Determine the (x, y) coordinate at the center of the cell enclosing the given text.  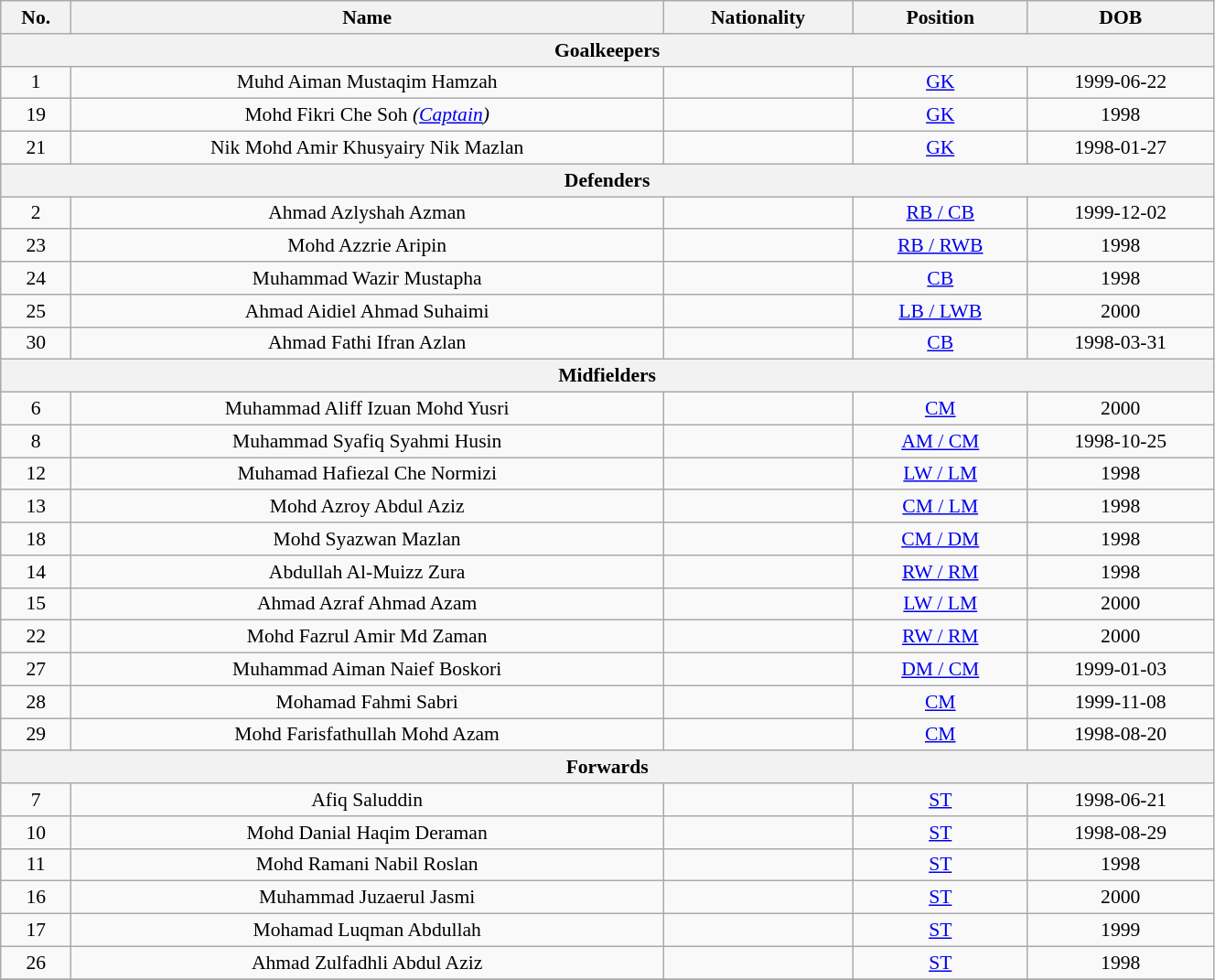
18 (37, 539)
Mohd Fikri Che Soh (Captain) (368, 115)
21 (37, 148)
2 (37, 213)
15 (37, 604)
Mohamad Fahmi Sabri (368, 702)
Name (368, 17)
Forwards (607, 768)
Muhamad Hafiezal Che Normizi (368, 474)
Abdullah Al-Muizz Zura (368, 572)
1999-06-22 (1121, 82)
Muhammad Aliff Izuan Mohd Yusri (368, 409)
Muhammad Juzaerul Jasmi (368, 898)
22 (37, 637)
Mohd Farisfathullah Mohd Azam (368, 735)
27 (37, 670)
23 (37, 246)
16 (37, 898)
25 (37, 311)
Muhammad Wazir Mustapha (368, 278)
CM / DM (941, 539)
6 (37, 409)
Mohamad Luqman Abdullah (368, 931)
Mohd Syazwan Mazlan (368, 539)
Muhammad Syafiq Syahmi Husin (368, 441)
1998-10-25 (1121, 441)
Afiq Saluddin (368, 800)
Midfielders (607, 376)
10 (37, 833)
1999-01-03 (1121, 670)
Ahmad Zulfadhli Abdul Aziz (368, 963)
Ahmad Azlyshah Azman (368, 213)
1999 (1121, 931)
Ahmad Aidiel Ahmad Suhaimi (368, 311)
1998-08-20 (1121, 735)
19 (37, 115)
28 (37, 702)
LB / LWB (941, 311)
8 (37, 441)
CM / LM (941, 507)
17 (37, 931)
Ahmad Fathi Ifran Azlan (368, 343)
Muhammad Aiman Naief Boskori (368, 670)
Goalkeepers (607, 50)
AM / CM (941, 441)
1998-08-29 (1121, 833)
1998-03-31 (1121, 343)
No. (37, 17)
Mohd Ramani Nabil Roslan (368, 865)
12 (37, 474)
11 (37, 865)
1998-01-27 (1121, 148)
Muhd Aiman Mustaqim Hamzah (368, 82)
26 (37, 963)
24 (37, 278)
RB / RWB (941, 246)
14 (37, 572)
7 (37, 800)
Nik Mohd Amir Khusyairy Nik Mazlan (368, 148)
1 (37, 82)
29 (37, 735)
Ahmad Azraf Ahmad Azam (368, 604)
Mohd Fazrul Amir Md Zaman (368, 637)
Mohd Azroy Abdul Aziz (368, 507)
1999-12-02 (1121, 213)
Nationality (758, 17)
Mohd Danial Haqim Deraman (368, 833)
DM / CM (941, 670)
30 (37, 343)
RB / CB (941, 213)
13 (37, 507)
1998-06-21 (1121, 800)
Defenders (607, 180)
DOB (1121, 17)
1999-11-08 (1121, 702)
Position (941, 17)
Mohd Azzrie Aripin (368, 246)
